Search for the cell housing the specified text and yield its [x, y] center coordinate. 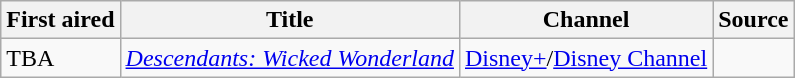
Disney+/Disney Channel [586, 58]
Channel [586, 20]
Title [290, 20]
Descendants: Wicked Wonderland [290, 58]
First aired [60, 20]
TBA [60, 58]
Source [754, 20]
